Determine the (X, Y) coordinate at the center of the cell enclosing the given text.  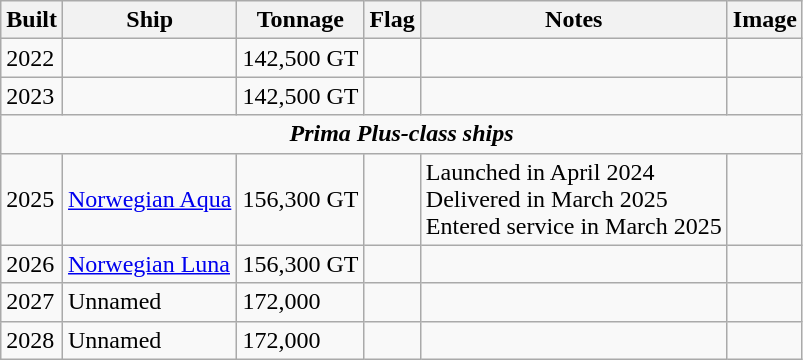
2026 (32, 264)
Ship (150, 20)
2025 (32, 199)
2028 (32, 340)
2023 (32, 96)
2027 (32, 302)
Tonnage (300, 20)
Notes (574, 20)
Launched in April 2024Delivered in March 2025Entered service in March 2025 (574, 199)
Image (764, 20)
Norwegian Luna (150, 264)
Prima Plus-class ships (402, 134)
Norwegian Aqua (150, 199)
Built (32, 20)
2022 (32, 58)
Flag (392, 20)
